For the text-containing cell, return its midpoint in [x, y] coordinate format. 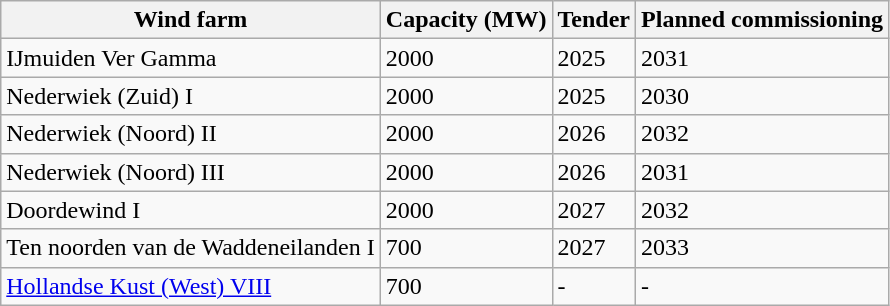
Nederwiek (Noord) III [191, 172]
Nederwiek (Noord) II [191, 134]
Hollandse Kust (West) VIII [191, 286]
2033 [762, 248]
Planned commissioning [762, 20]
Doordewind I [191, 210]
Ten noorden van de Waddeneilanden I [191, 248]
IJmuiden Ver Gamma [191, 58]
Capacity (MW) [466, 20]
2030 [762, 96]
Tender [594, 20]
Nederwiek (Zuid) I [191, 96]
Wind farm [191, 20]
